From the cell containing the given text, extract its center point as [X, Y] coordinate. 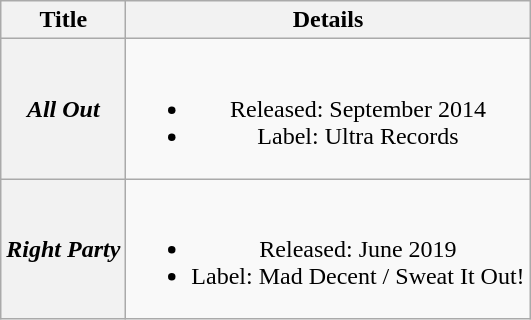
All Out [64, 109]
Released: September 2014Label: Ultra Records [328, 109]
Released: June 2019Label: Mad Decent / Sweat It Out! [328, 249]
Details [328, 20]
Title [64, 20]
Right Party [64, 249]
